Extract the [X, Y] coordinate from the center of the cell holding the provided text.  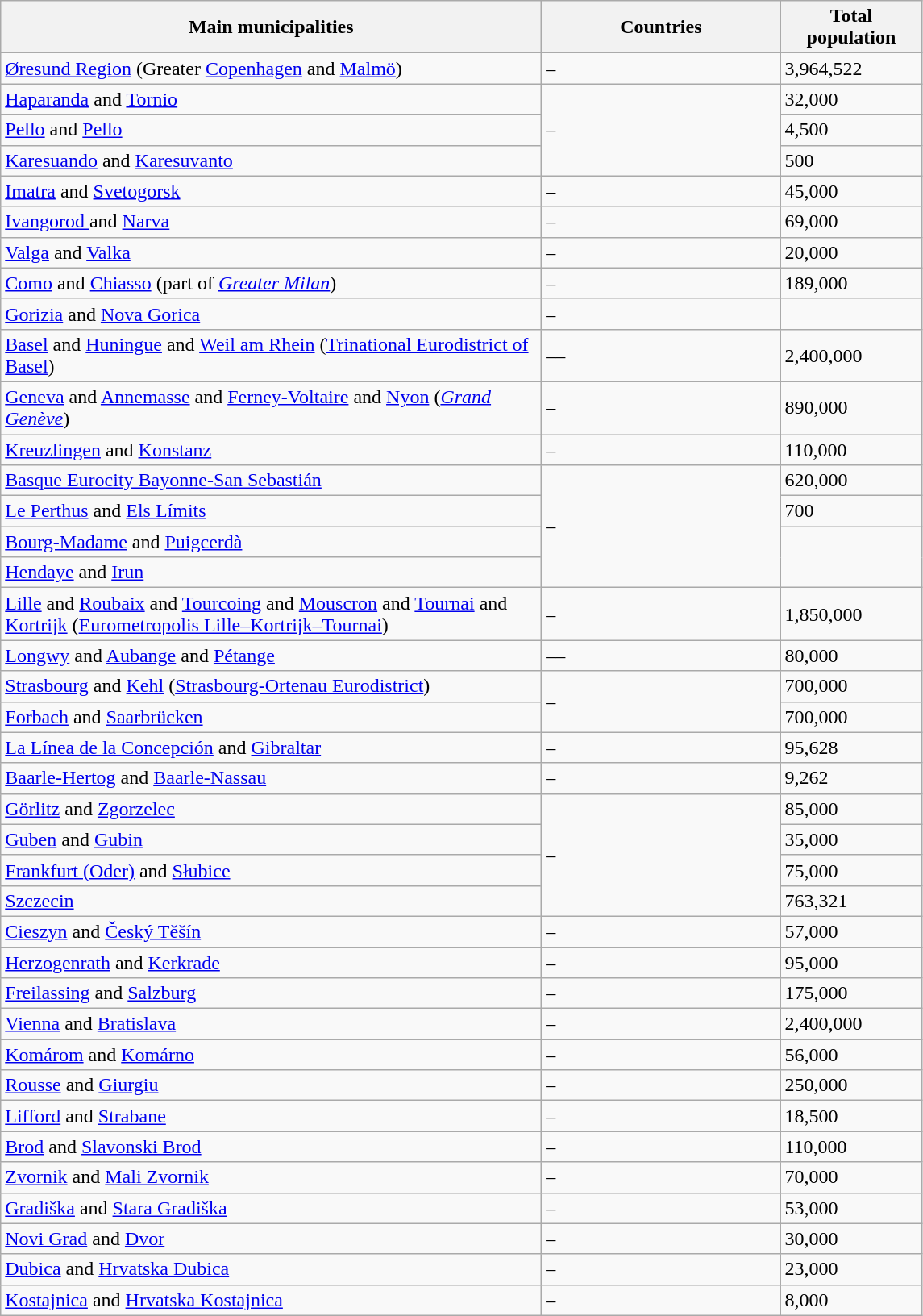
69,000 [851, 222]
32,000 [851, 99]
95,628 [851, 748]
175,000 [851, 993]
80,000 [851, 656]
53,000 [851, 1208]
45,000 [851, 191]
20,000 [851, 252]
Bourg-Madame and Puigcerdà [271, 542]
Vienna and Bratislava [271, 1024]
Main municipalities [271, 27]
85,000 [851, 809]
Guben and Gubin [271, 839]
Longwy and Aubange and Pétange [271, 656]
763,321 [851, 901]
Strasbourg and Kehl (Strasbourg-Ortenau Eurodistrict) [271, 686]
75,000 [851, 870]
56,000 [851, 1055]
Görlitz and Zgorzelec [271, 809]
Brod and Slavonski Brod [271, 1147]
Total population [851, 27]
Lifford and Strabane [271, 1116]
La Línea de la Concepción and Gibraltar [271, 748]
Hendaye and Irun [271, 573]
Frankfurt (Oder) and Słubice [271, 870]
Basque Eurocity Bayonne-San Sebastián [271, 481]
Kostajnica and Hrvatska Kostajnica [271, 1300]
Dubica and Hrvatska Dubica [271, 1269]
Øresund Region (Greater Copenhagen and Malmö) [271, 69]
1,850,000 [851, 614]
Haparanda and Tornio [271, 99]
95,000 [851, 962]
Le Perthus and Els Límits [271, 511]
23,000 [851, 1269]
Gorizia and Nova Gorica [271, 314]
Szczecin [271, 901]
30,000 [851, 1239]
890,000 [851, 408]
Valga and Valka [271, 252]
8,000 [851, 1300]
Kreuzlingen and Konstanz [271, 449]
18,500 [851, 1116]
9,262 [851, 778]
3,964,522 [851, 69]
250,000 [851, 1085]
620,000 [851, 481]
500 [851, 160]
189,000 [851, 283]
Geneva and Annemasse and Ferney-Voltaire and Nyon (Grand Genève) [271, 408]
Como and Chiasso (part of Greater Milan) [271, 283]
Herzogenrath and Kerkrade [271, 962]
Karesuando and Karesuvanto [271, 160]
Zvornik and Mali Zvornik [271, 1177]
Lille and Roubaix and Tourcoing and Mouscron and Tournai and Kortrijk (Eurometropolis Lille–Kortrijk–Tournai) [271, 614]
Komárom and Komárno [271, 1055]
Countries [661, 27]
35,000 [851, 839]
Freilassing and Salzburg [271, 993]
Ivangorod and Narva [271, 222]
Baarle-Hertog and Baarle-Nassau [271, 778]
Imatra and Svetogorsk [271, 191]
57,000 [851, 931]
Gradiška and Stara Gradiška [271, 1208]
Forbach and Saarbrücken [271, 717]
700 [851, 511]
Basel and Huningue and Weil am Rhein (Trinational Eurodistrict of Basel) [271, 355]
70,000 [851, 1177]
Novi Grad and Dvor [271, 1239]
Pello and Pello [271, 130]
Cieszyn and Český Těšín [271, 931]
Rousse and Giurgiu [271, 1085]
4,500 [851, 130]
